Locate the cell with the specified text and output its (X, Y) center coordinate. 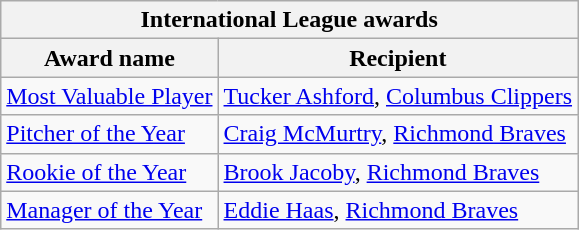
International League awards (290, 20)
Craig McMurtry, Richmond Braves (398, 134)
Eddie Haas, Richmond Braves (398, 210)
Tucker Ashford, Columbus Clippers (398, 96)
Pitcher of the Year (110, 134)
Manager of the Year (110, 210)
Most Valuable Player (110, 96)
Recipient (398, 58)
Award name (110, 58)
Rookie of the Year (110, 172)
Brook Jacoby, Richmond Braves (398, 172)
